Find where the given text appears and provide that cell's center as (x, y) coordinate. 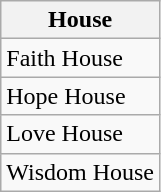
Faith House (80, 58)
House (80, 20)
Love House (80, 134)
Wisdom House (80, 172)
Hope House (80, 96)
